Provide the [X, Y] coordinate of the cell's center where the given text is located.  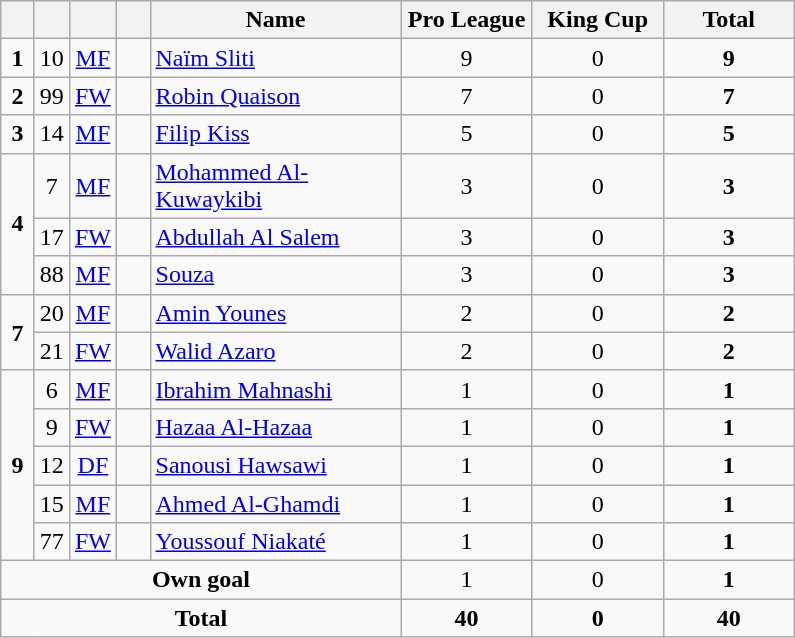
Naïm Sliti [276, 58]
Pro League [466, 20]
DF [92, 465]
Souza [276, 275]
Walid Azaro [276, 351]
20 [52, 313]
Ahmed Al-Ghamdi [276, 503]
Youssouf Niakaté [276, 542]
15 [52, 503]
Robin Quaison [276, 96]
4 [18, 224]
Name [276, 20]
Own goal [201, 580]
Abdullah Al Salem [276, 237]
99 [52, 96]
21 [52, 351]
Amin Younes [276, 313]
Hazaa Al-Hazaa [276, 427]
Mohammed Al-Kuwaykibi [276, 186]
10 [52, 58]
King Cup [598, 20]
Filip Kiss [276, 134]
Ibrahim Mahnashi [276, 389]
Sanousi Hawsawi [276, 465]
77 [52, 542]
17 [52, 237]
6 [52, 389]
12 [52, 465]
88 [52, 275]
14 [52, 134]
